Scan for the cell matching the given text and deliver its [x, y] coordinate at center. 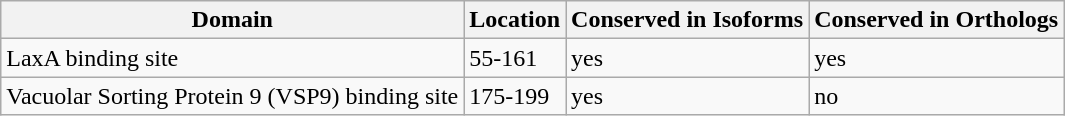
Location [515, 20]
175-199 [515, 96]
Conserved in Orthologs [936, 20]
Conserved in Isoforms [688, 20]
Domain [232, 20]
Vacuolar Sorting Protein 9 (VSP9) binding site [232, 96]
no [936, 96]
LaxA binding site [232, 58]
55-161 [515, 58]
